Capture the cell that displays the provided text and extract its (X, Y) central coordinate. 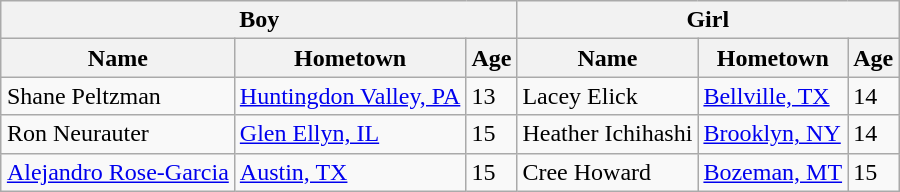
Bellville, TX (773, 96)
Shane Peltzman (118, 96)
Cree Howard (608, 172)
Heather Ichihashi (608, 134)
Glen Ellyn, IL (350, 134)
Austin, TX (350, 172)
Alejandro Rose-Garcia (118, 172)
Huntingdon Valley, PA (350, 96)
13 (492, 96)
Bozeman, MT (773, 172)
Lacey Elick (608, 96)
Brooklyn, NY (773, 134)
Boy (259, 20)
Ron Neurauter (118, 134)
Girl (708, 20)
